Output the [x, y] coordinate of the center of the cell containing the given text.  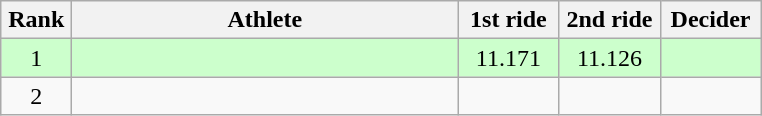
1st ride [508, 20]
Rank [36, 20]
11.126 [610, 58]
Decider [710, 20]
2nd ride [610, 20]
2 [36, 96]
Athlete [265, 20]
1 [36, 58]
11.171 [508, 58]
